Locate the cell with the specified text and output its (x, y) center coordinate. 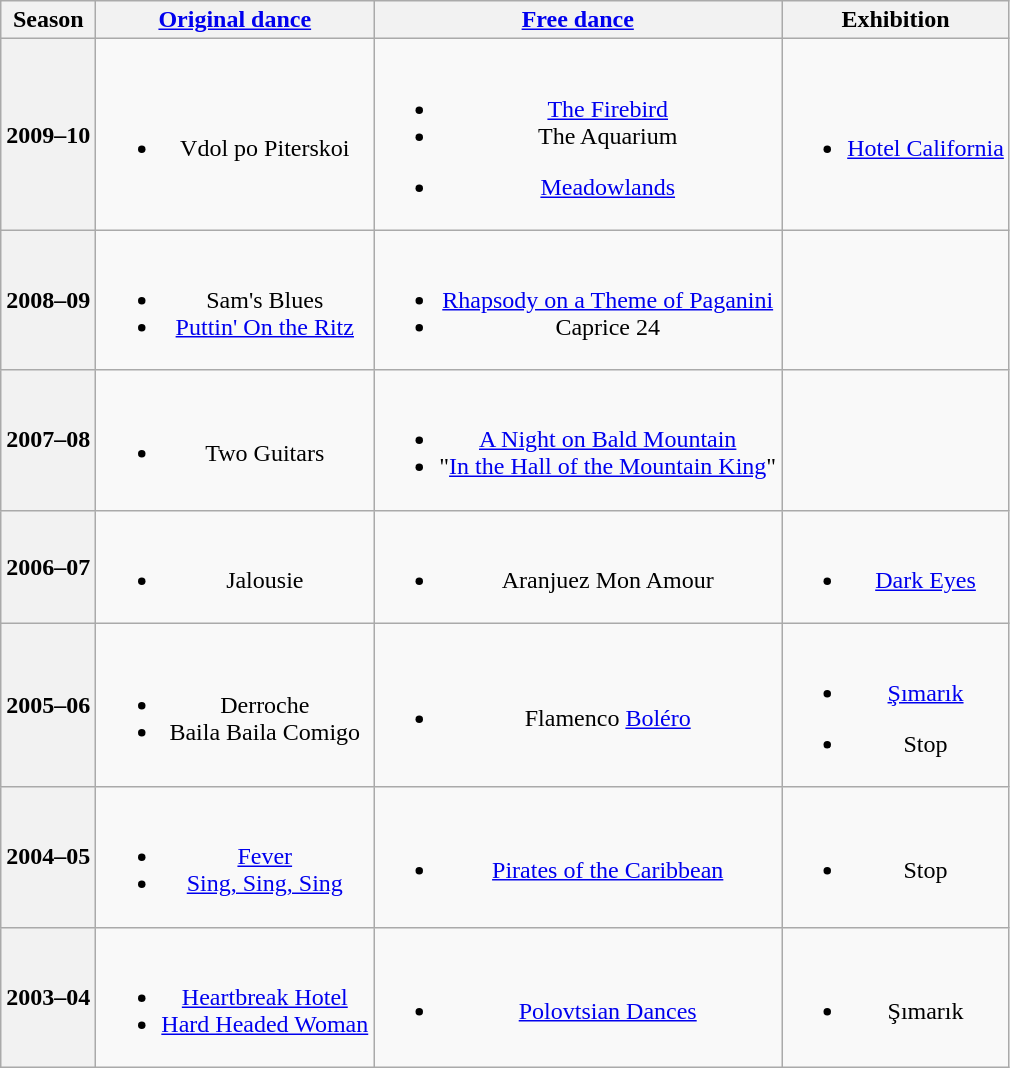
2007–08 (48, 440)
Fever Sing, Sing, Sing (235, 857)
Two Guitars (235, 440)
Flamenco Boléro (578, 705)
The Firebird The Aquarium Meadowlands (578, 134)
2004–05 (48, 857)
Free dance (578, 20)
Polovtsian Dances (578, 997)
Derroche Baila Baila Comigo (235, 705)
Vdol po Piterskoi (235, 134)
Exhibition (896, 20)
2003–04 (48, 997)
Season (48, 20)
Jalousie (235, 566)
Dark Eyes (896, 566)
Aranjuez Mon Amour (578, 566)
A Night on Bald Mountain "In the Hall of the Mountain King" (578, 440)
2008–09 (48, 300)
2005–06 (48, 705)
Heartbreak Hotel Hard Headed Woman (235, 997)
Stop (896, 857)
2006–07 (48, 566)
Şımarık (896, 997)
Hotel California (896, 134)
2009–10 (48, 134)
Sam's Blues Puttin' On the Ritz (235, 300)
Pirates of the Caribbean (578, 857)
Şımarık Stop (896, 705)
Original dance (235, 20)
Rhapsody on a Theme of Paganini Caprice 24 (578, 300)
